For the text-containing cell, return its midpoint in [x, y] coordinate format. 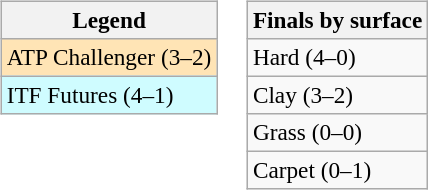
Legend [108, 20]
Hard (4–0) [337, 57]
ATP Challenger (3–2) [108, 57]
Clay (3–2) [337, 95]
ITF Futures (4–1) [108, 95]
Grass (0–0) [337, 133]
Carpet (0–1) [337, 171]
Finals by surface [337, 20]
